Capture the cell that displays the provided text and extract its [x, y] central coordinate. 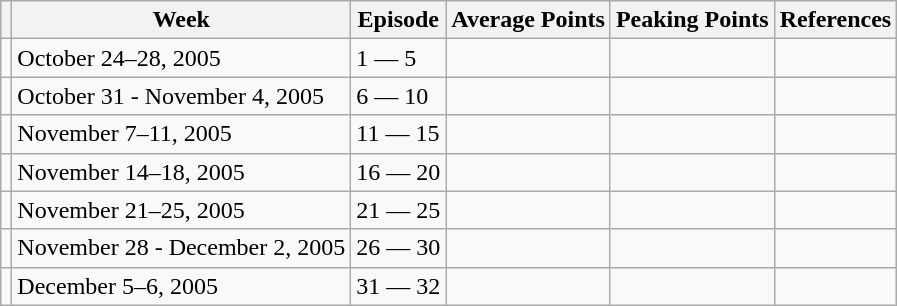
21 — 25 [398, 210]
November 28 - December 2, 2005 [182, 248]
Peaking Points [692, 20]
26 — 30 [398, 248]
November 7–11, 2005 [182, 134]
October 31 - November 4, 2005 [182, 96]
Average Points [528, 20]
Week [182, 20]
31 — 32 [398, 286]
6 — 10 [398, 96]
November 21–25, 2005 [182, 210]
Episode [398, 20]
11 — 15 [398, 134]
October 24–28, 2005 [182, 58]
November 14–18, 2005 [182, 172]
References [836, 20]
December 5–6, 2005 [182, 286]
16 — 20 [398, 172]
1 — 5 [398, 58]
